Identify which cell holds the provided text, then report its (X, Y) central coordinate. 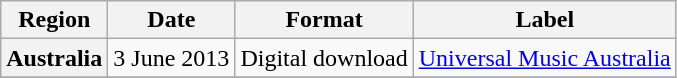
Region (54, 20)
Format (324, 20)
3 June 2013 (172, 58)
Australia (54, 58)
Digital download (324, 58)
Date (172, 20)
Label (544, 20)
Universal Music Australia (544, 58)
